Provide the (X, Y) coordinate of the cell's center where the given text is located.  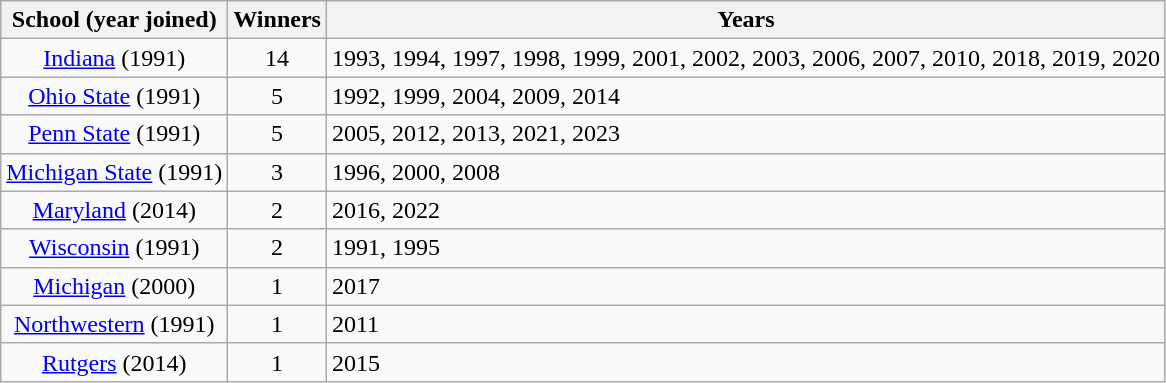
14 (278, 58)
2015 (746, 362)
3 (278, 172)
Rutgers (2014) (114, 362)
Northwestern (1991) (114, 324)
2005, 2012, 2013, 2021, 2023 (746, 134)
2017 (746, 286)
1993, 1994, 1997, 1998, 1999, 2001, 2002, 2003, 2006, 2007, 2010, 2018, 2019, 2020 (746, 58)
2016, 2022 (746, 210)
School (year joined) (114, 20)
Winners (278, 20)
Maryland (2014) (114, 210)
Wisconsin (1991) (114, 248)
Years (746, 20)
1991, 1995 (746, 248)
1996, 2000, 2008 (746, 172)
2011 (746, 324)
1992, 1999, 2004, 2009, 2014 (746, 96)
Michigan (2000) (114, 286)
Penn State (1991) (114, 134)
Michigan State (1991) (114, 172)
Ohio State (1991) (114, 96)
Indiana (1991) (114, 58)
